Capture the cell that displays the provided text and extract its (X, Y) central coordinate. 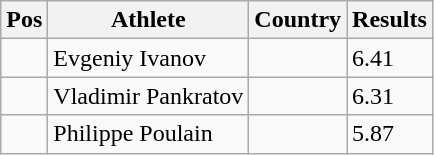
Evgeniy Ivanov (148, 58)
Results (390, 20)
Athlete (148, 20)
6.31 (390, 96)
Pos (24, 20)
Vladimir Pankratov (148, 96)
Country (298, 20)
Philippe Poulain (148, 134)
5.87 (390, 134)
6.41 (390, 58)
